From the cell containing the given text, extract its center point as (x, y) coordinate. 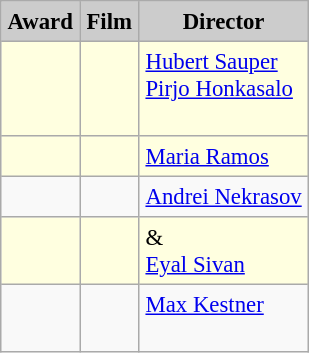
Director (224, 21)
Maria Ramos (224, 156)
Award (40, 21)
Andrei Nekrasov (224, 196)
Hubert Sauper Pirjo Honkasalo (224, 88)
Max Kestner (224, 318)
Film (110, 21)
& Eyal Sivan (224, 251)
